Determine the [X, Y] coordinate at the center of the cell enclosing the given text.  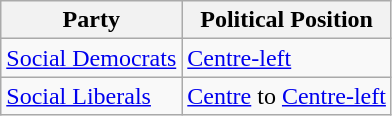
Social Liberals [92, 96]
Centre to Centre-left [287, 96]
Party [92, 20]
Centre-left [287, 58]
Political Position [287, 20]
Social Democrats [92, 58]
